For the text-containing cell, return its midpoint in [x, y] coordinate format. 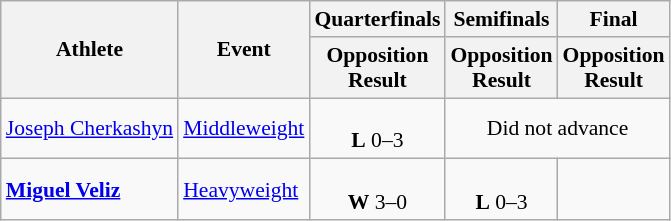
W 3–0 [377, 190]
Quarterfinals [377, 19]
Miguel Veliz [90, 190]
Semifinals [501, 19]
Did not advance [557, 128]
Final [614, 19]
Event [244, 50]
Heavyweight [244, 190]
Joseph Cherkashyn [90, 128]
Athlete [90, 50]
Middleweight [244, 128]
